For the text-containing cell, return its midpoint in [X, Y] coordinate format. 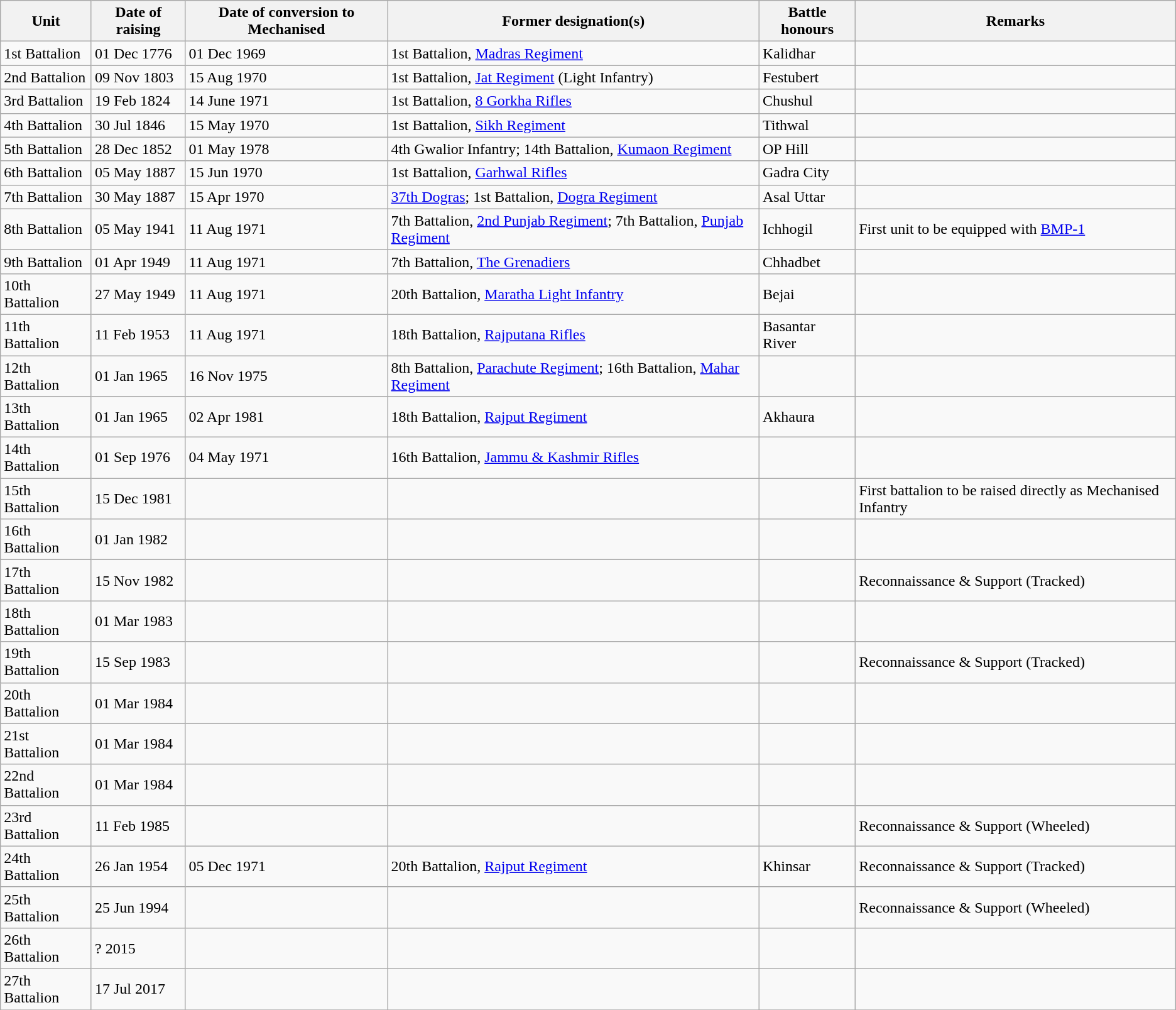
04 May 1971 [286, 458]
15 May 1970 [286, 125]
4th Battalion [46, 125]
15 Aug 1970 [286, 77]
Chhadbet [807, 261]
1st Battalion, Sikh Regiment [573, 125]
Akhaura [807, 417]
15th Battalion [46, 499]
5th Battalion [46, 149]
30 May 1887 [138, 197]
15 Sep 1983 [138, 662]
7th Battalion, The Grenadiers [573, 261]
28 Dec 1852 [138, 149]
4th Gwalior Infantry; 14th Battalion, Kumaon Regiment [573, 149]
14th Battalion [46, 458]
15 Dec 1981 [138, 499]
Basantar River [807, 334]
10th Battalion [46, 294]
Chushul [807, 101]
16th Battalion, Jammu & Kashmir Rifles [573, 458]
Khinsar [807, 866]
23rd Battalion [46, 826]
19th Battalion [46, 662]
15 Apr 1970 [286, 197]
Bejai [807, 294]
1st Battalion, 8 Gorkha Rifles [573, 101]
05 May 1941 [138, 229]
7th Battalion [46, 197]
Remarks [1016, 21]
1st Battalion, Madras Regiment [573, 53]
Battle honours [807, 21]
17th Battalion [46, 581]
11th Battalion [46, 334]
01 Dec 1969 [286, 53]
16 Nov 1975 [286, 376]
18th Battalion, Rajput Regiment [573, 417]
25th Battalion [46, 908]
Ichhogil [807, 229]
26th Battalion [46, 948]
11 Feb 1953 [138, 334]
27th Battalion [46, 989]
01 Mar 1983 [138, 621]
6th Battalion [46, 173]
05 May 1887 [138, 173]
15 Nov 1982 [138, 581]
First battalion to be raised directly as Mechanised Infantry [1016, 499]
12th Battalion [46, 376]
1st Battalion, Jat Regiment (Light Infantry) [573, 77]
16th Battalion [46, 539]
First unit to be equipped with BMP-1 [1016, 229]
20th Battalion, Maratha Light Infantry [573, 294]
Date of conversion to Mechanised [286, 21]
1st Battalion [46, 53]
09 Nov 1803 [138, 77]
18th Battalion [46, 621]
26 Jan 1954 [138, 866]
18th Battalion, Rajputana Rifles [573, 334]
9th Battalion [46, 261]
15 Jun 1970 [286, 173]
30 Jul 1846 [138, 125]
Tithwal [807, 125]
7th Battalion, 2nd Punjab Regiment; 7th Battalion, Punjab Regiment [573, 229]
01 Jan 1982 [138, 539]
01 Apr 1949 [138, 261]
02 Apr 1981 [286, 417]
? 2015 [138, 948]
Kalidhar [807, 53]
Gadra City [807, 173]
22nd Battalion [46, 784]
Former designation(s) [573, 21]
20th Battalion [46, 703]
11 Feb 1985 [138, 826]
17 Jul 2017 [138, 989]
21st Battalion [46, 744]
Festubert [807, 77]
8th Battalion [46, 229]
01 May 1978 [286, 149]
8th Battalion, Parachute Regiment; 16th Battalion, Mahar Regiment [573, 376]
2nd Battalion [46, 77]
Unit [46, 21]
14 June 1971 [286, 101]
1st Battalion, Garhwal Rifles [573, 173]
19 Feb 1824 [138, 101]
Asal Uttar [807, 197]
01 Sep 1976 [138, 458]
37th Dogras; 1st Battalion, Dogra Regiment [573, 197]
05 Dec 1971 [286, 866]
OP Hill [807, 149]
24th Battalion [46, 866]
13th Battalion [46, 417]
27 May 1949 [138, 294]
20th Battalion, Rajput Regiment [573, 866]
Date of raising [138, 21]
25 Jun 1994 [138, 908]
3rd Battalion [46, 101]
01 Dec 1776 [138, 53]
